Determine the (X, Y) coordinate at the center of the cell enclosing the given text.  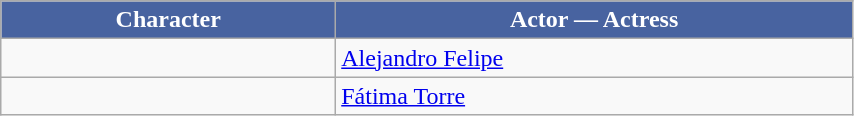
Fátima Torre (594, 96)
Character (168, 20)
Alejandro Felipe (594, 58)
Actor — Actress (594, 20)
